From the cell containing the given text, extract its center point as (x, y) coordinate. 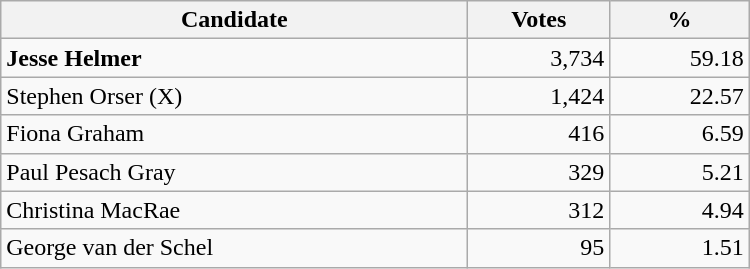
416 (539, 134)
George van der Schel (234, 248)
3,734 (539, 58)
Stephen Orser (X) (234, 96)
22.57 (680, 96)
Fiona Graham (234, 134)
6.59 (680, 134)
Jesse Helmer (234, 58)
4.94 (680, 210)
5.21 (680, 172)
1.51 (680, 248)
312 (539, 210)
329 (539, 172)
95 (539, 248)
% (680, 20)
1,424 (539, 96)
Christina MacRae (234, 210)
Candidate (234, 20)
59.18 (680, 58)
Votes (539, 20)
Paul Pesach Gray (234, 172)
